Scan for the cell matching the given text and deliver its [X, Y] coordinate at center. 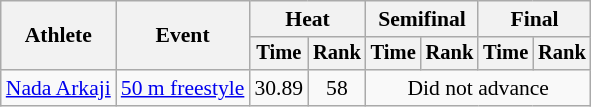
Athlete [58, 36]
Final [534, 19]
Nada Arkaji [58, 88]
Did not advance [478, 88]
Heat [307, 19]
30.89 [278, 88]
Semifinal [422, 19]
Event [183, 36]
50 m freestyle [183, 88]
58 [337, 88]
